Determine the [x, y] coordinate at the center of the cell enclosing the given text.  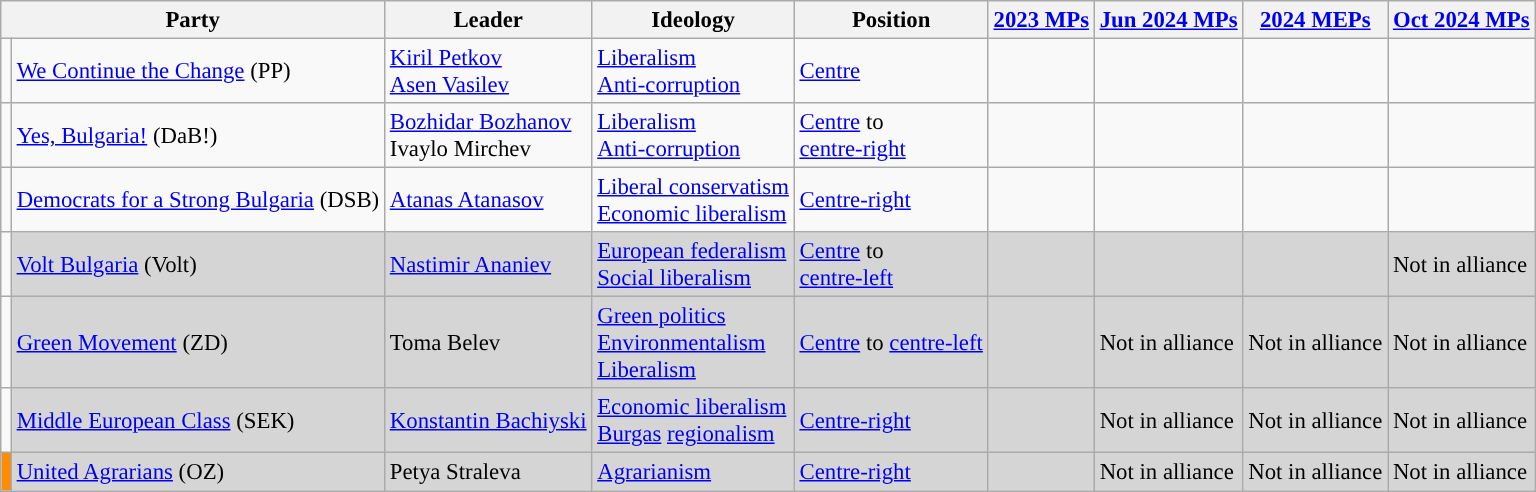
Green Movement (ZD) [198, 343]
Petya Straleva [488, 472]
Centre tocentre-left [891, 264]
Atanas Atanasov [488, 200]
Oct 2024 MPs [1462, 20]
Green politicsEnvironmentalismLiberalism [693, 343]
Volt Bulgaria (Volt) [198, 264]
Centre to centre-left [891, 343]
Position [891, 20]
Bozhidar BozhanovIvaylo Mirchev [488, 136]
European federalismSocial liberalism [693, 264]
Leader [488, 20]
Party [193, 20]
Ideology [693, 20]
Liberal conservatismEconomic liberalism [693, 200]
Yes, Bulgaria! (DaB!) [198, 136]
Toma Belev [488, 343]
United Agrarians (OZ) [198, 472]
2024 MEPs [1316, 20]
Economic liberalismBurgas regionalism [693, 420]
2023 MPs [1041, 20]
Democrats for a Strong Bulgaria (DSB) [198, 200]
Nastimir Ananiev [488, 264]
Jun 2024 MPs [1168, 20]
Centre tocentre-right [891, 136]
Centre [891, 72]
Middle European Class (SEK) [198, 420]
Kiril PetkovAsen Vasilev [488, 72]
Agrarianism [693, 472]
We Continue the Change (PP) [198, 72]
Konstantin Bachiyski [488, 420]
